Locate the cell with the specified text and output its [X, Y] center coordinate. 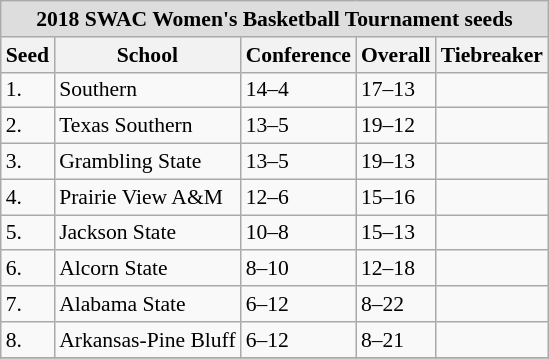
19–12 [396, 126]
7. [28, 304]
Tiebreaker [492, 55]
3. [28, 162]
School [148, 55]
Overall [396, 55]
Prairie View A&M [148, 197]
6. [28, 269]
2018 SWAC Women's Basketball Tournament seeds [274, 19]
Conference [298, 55]
14–4 [298, 90]
8–22 [396, 304]
19–13 [396, 162]
Arkansas-Pine Bluff [148, 340]
10–8 [298, 233]
12–18 [396, 269]
15–13 [396, 233]
8–10 [298, 269]
Southern [148, 90]
1. [28, 90]
Seed [28, 55]
Alabama State [148, 304]
Jackson State [148, 233]
Texas Southern [148, 126]
17–13 [396, 90]
4. [28, 197]
2. [28, 126]
8–21 [396, 340]
15–16 [396, 197]
Alcorn State [148, 269]
8. [28, 340]
5. [28, 233]
12–6 [298, 197]
Grambling State [148, 162]
